Return the [X, Y] coordinate for the center point of the cell that contains the specified text.  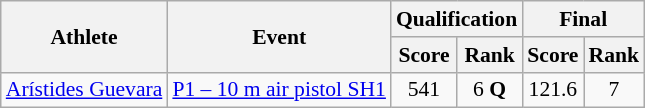
121.6 [552, 90]
6 Q [490, 90]
P1 – 10 m air pistol SH1 [279, 90]
Arístides Guevara [84, 90]
541 [424, 90]
Qualification [456, 19]
Final [583, 19]
Athlete [84, 36]
7 [614, 90]
Event [279, 36]
